Detect which cell encompasses the target text, then output its (X, Y) center coordinate. 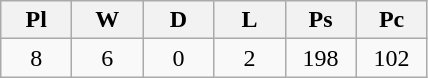
0 (178, 58)
Pl (36, 20)
198 (320, 58)
8 (36, 58)
6 (108, 58)
W (108, 20)
2 (250, 58)
L (250, 20)
D (178, 20)
Pc (392, 20)
Ps (320, 20)
102 (392, 58)
